Locate the cell with the specified text and output its (X, Y) center coordinate. 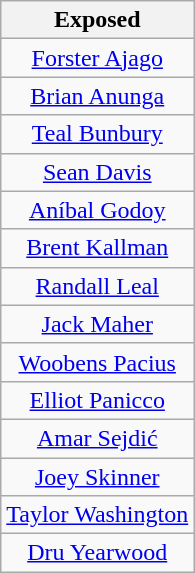
Woobens Pacius (98, 362)
Dru Yearwood (98, 553)
Jack Maher (98, 324)
Amar Sejdić (98, 438)
Forster Ajago (98, 58)
Exposed (98, 20)
Taylor Washington (98, 515)
Teal Bunbury (98, 134)
Sean Davis (98, 172)
Randall Leal (98, 286)
Brian Anunga (98, 96)
Brent Kallman (98, 248)
Aníbal Godoy (98, 210)
Joey Skinner (98, 477)
Elliot Panicco (98, 400)
